Detect which cell encompasses the target text, then output its (x, y) center coordinate. 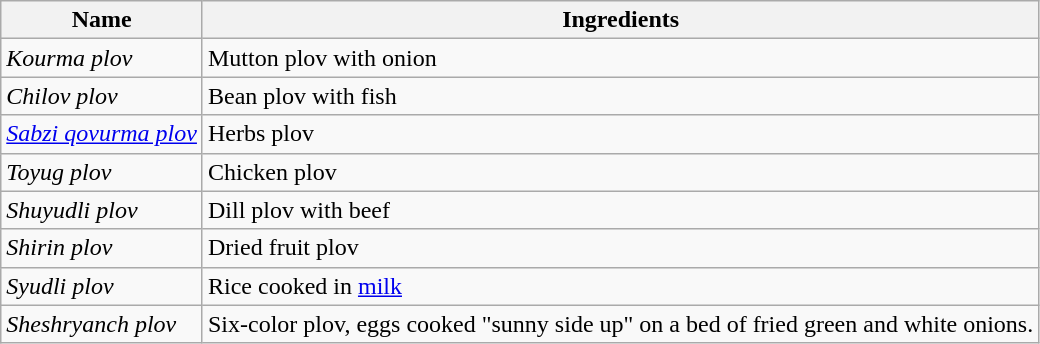
Bean plov with fish (620, 96)
Kourma plov (102, 58)
Syudli plov (102, 286)
Sabzi qovurma plov (102, 134)
Toyug plov (102, 172)
Six-color plov, eggs cooked "sunny side up" on a bed of fried green and white onions. (620, 324)
Dill plov with beef (620, 210)
Herbs plov (620, 134)
Sheshryanch plov (102, 324)
Shuyudli plov (102, 210)
Name (102, 20)
Chilov plov (102, 96)
Shirin plov (102, 248)
Dried fruit plov (620, 248)
Ingredients (620, 20)
Chicken plov (620, 172)
Mutton plov with onion (620, 58)
Rice cooked in milk (620, 286)
